Determine the (X, Y) coordinate at the center of the cell enclosing the given text.  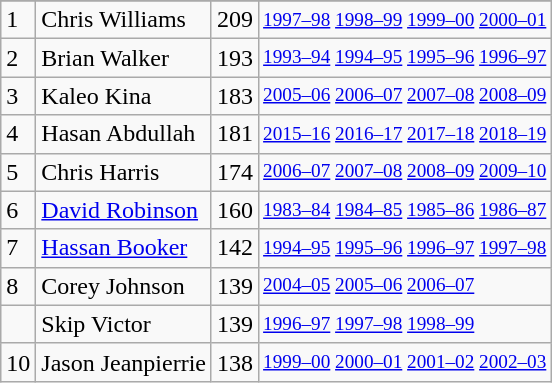
1996–97 1997–98 1998–99 (405, 324)
1983–84 1984–85 1985–86 1986–87 (405, 210)
Chris Harris (124, 172)
1999–00 2000–01 2001–02 2002–03 (405, 362)
181 (234, 134)
Hasan Abdullah (124, 134)
Hassan Booker (124, 248)
1 (18, 20)
1993–94 1994–95 1995–96 1996–97 (405, 58)
Chris Williams (124, 20)
10 (18, 362)
193 (234, 58)
1994–95 1995–96 1996–97 1997–98 (405, 248)
2006–07 2007–08 2008–09 2009–10 (405, 172)
David Robinson (124, 210)
Jason Jeanpierrie (124, 362)
6 (18, 210)
Corey Johnson (124, 286)
174 (234, 172)
7 (18, 248)
2005–06 2006–07 2007–08 2008–09 (405, 96)
183 (234, 96)
3 (18, 96)
5 (18, 172)
8 (18, 286)
2015–16 2016–17 2017–18 2018–19 (405, 134)
Skip Victor (124, 324)
Kaleo Kina (124, 96)
2 (18, 58)
1997–98 1998–99 1999–00 2000–01 (405, 20)
4 (18, 134)
138 (234, 362)
209 (234, 20)
160 (234, 210)
Brian Walker (124, 58)
2004–05 2005–06 2006–07 (405, 286)
142 (234, 248)
